Provide the [x, y] coordinate of the cell's center where the given text is located.  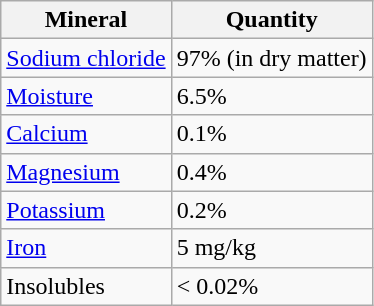
0.4% [272, 172]
Sodium chloride [86, 58]
0.2% [272, 210]
Moisture [86, 96]
0.1% [272, 134]
Iron [86, 248]
< 0.02% [272, 286]
97% (in dry matter) [272, 58]
5 mg/kg [272, 248]
Magnesium [86, 172]
Mineral [86, 20]
6.5% [272, 96]
Calcium [86, 134]
Quantity [272, 20]
Potassium [86, 210]
Insolubles [86, 286]
